Determine the [X, Y] coordinate at the center of the cell enclosing the given text.  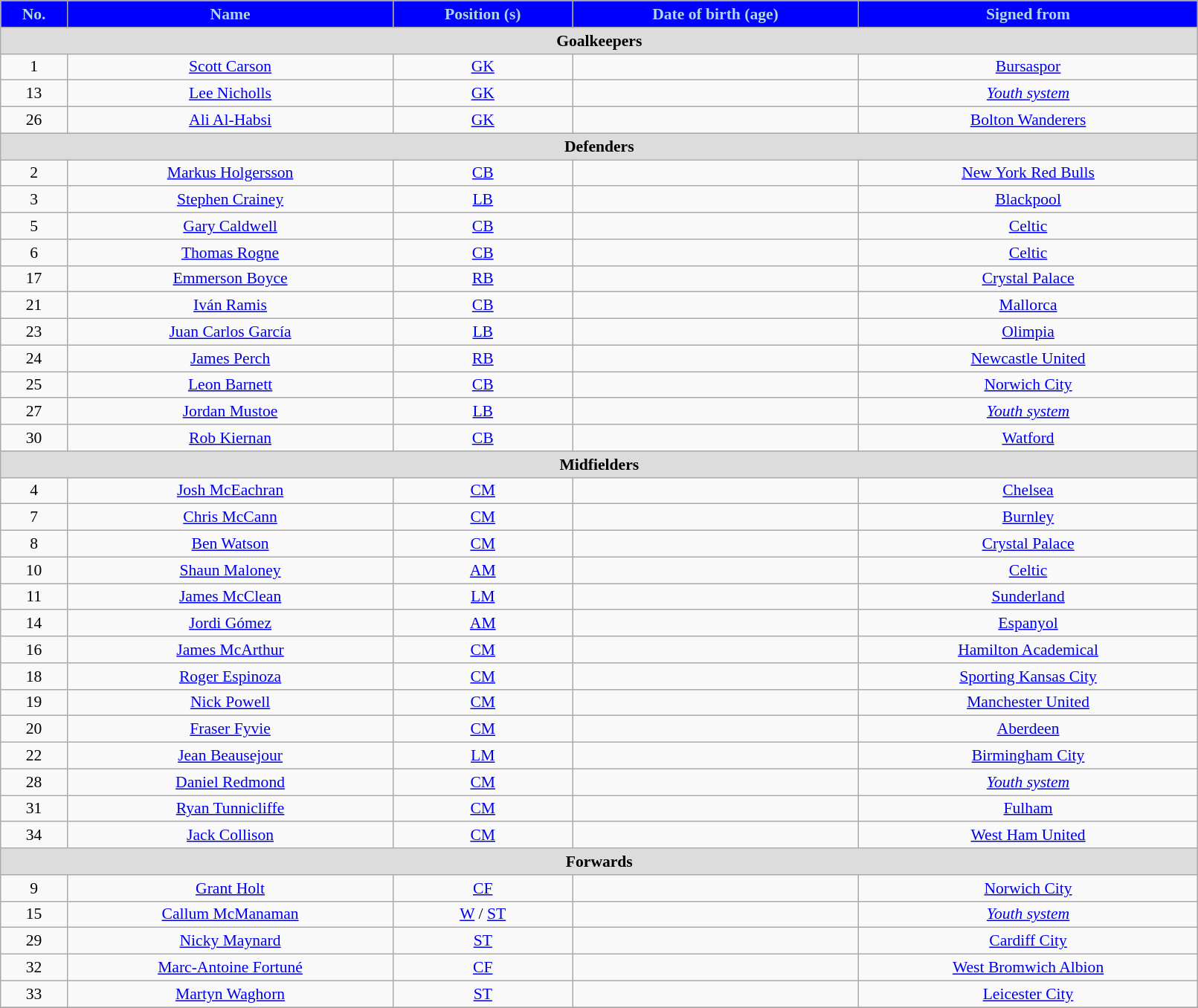
Blackpool [1028, 200]
Position (s) [483, 14]
33 [34, 994]
16 [34, 650]
Iván Ramis [230, 306]
Espanyol [1028, 624]
Cardiff City [1028, 941]
22 [34, 756]
Callum McManaman [230, 914]
Watford [1028, 438]
9 [34, 888]
4 [34, 491]
Martyn Waghorn [230, 994]
Jordan Mustoe [230, 412]
Jack Collison [230, 836]
27 [34, 412]
25 [34, 385]
5 [34, 226]
Daniel Redmond [230, 782]
Leon Barnett [230, 385]
Chris McCann [230, 517]
6 [34, 253]
Sporting Kansas City [1028, 676]
Rob Kiernan [230, 438]
Shaun Maloney [230, 570]
8 [34, 544]
Date of birth (age) [715, 14]
32 [34, 968]
Ryan Tunnicliffe [230, 809]
Roger Espinoza [230, 676]
26 [34, 120]
Lee Nicholls [230, 94]
Scott Carson [230, 67]
23 [34, 332]
Jean Beausejour [230, 756]
Ben Watson [230, 544]
Fraser Fyvie [230, 729]
West Ham United [1028, 836]
Forwards [599, 862]
17 [34, 279]
Defenders [599, 146]
James McClean [230, 597]
2 [34, 173]
18 [34, 676]
13 [34, 94]
21 [34, 306]
Mallorca [1028, 306]
Signed from [1028, 14]
Emmerson Boyce [230, 279]
Olimpia [1028, 332]
Bolton Wanderers [1028, 120]
19 [34, 702]
Nick Powell [230, 702]
West Bromwich Albion [1028, 968]
Thomas Rogne [230, 253]
15 [34, 914]
Hamilton Academical [1028, 650]
Goalkeepers [599, 41]
Nicky Maynard [230, 941]
Name [230, 14]
7 [34, 517]
Aberdeen [1028, 729]
34 [34, 836]
20 [34, 729]
3 [34, 200]
30 [34, 438]
Juan Carlos García [230, 332]
Josh McEachran [230, 491]
14 [34, 624]
Bursaspor [1028, 67]
Markus Holgersson [230, 173]
Chelsea [1028, 491]
Gary Caldwell [230, 226]
10 [34, 570]
1 [34, 67]
Midfielders [599, 465]
29 [34, 941]
Stephen Crainey [230, 200]
24 [34, 358]
Fulham [1028, 809]
Burnley [1028, 517]
Sunderland [1028, 597]
31 [34, 809]
W / ST [483, 914]
Birmingham City [1028, 756]
Jordi Gómez [230, 624]
James McArthur [230, 650]
28 [34, 782]
Ali Al-Habsi [230, 120]
Manchester United [1028, 702]
James Perch [230, 358]
Newcastle United [1028, 358]
No. [34, 14]
11 [34, 597]
Leicester City [1028, 994]
New York Red Bulls [1028, 173]
Grant Holt [230, 888]
Marc-Antoine Fortuné [230, 968]
